Capture the cell that displays the provided text and extract its [x, y] central coordinate. 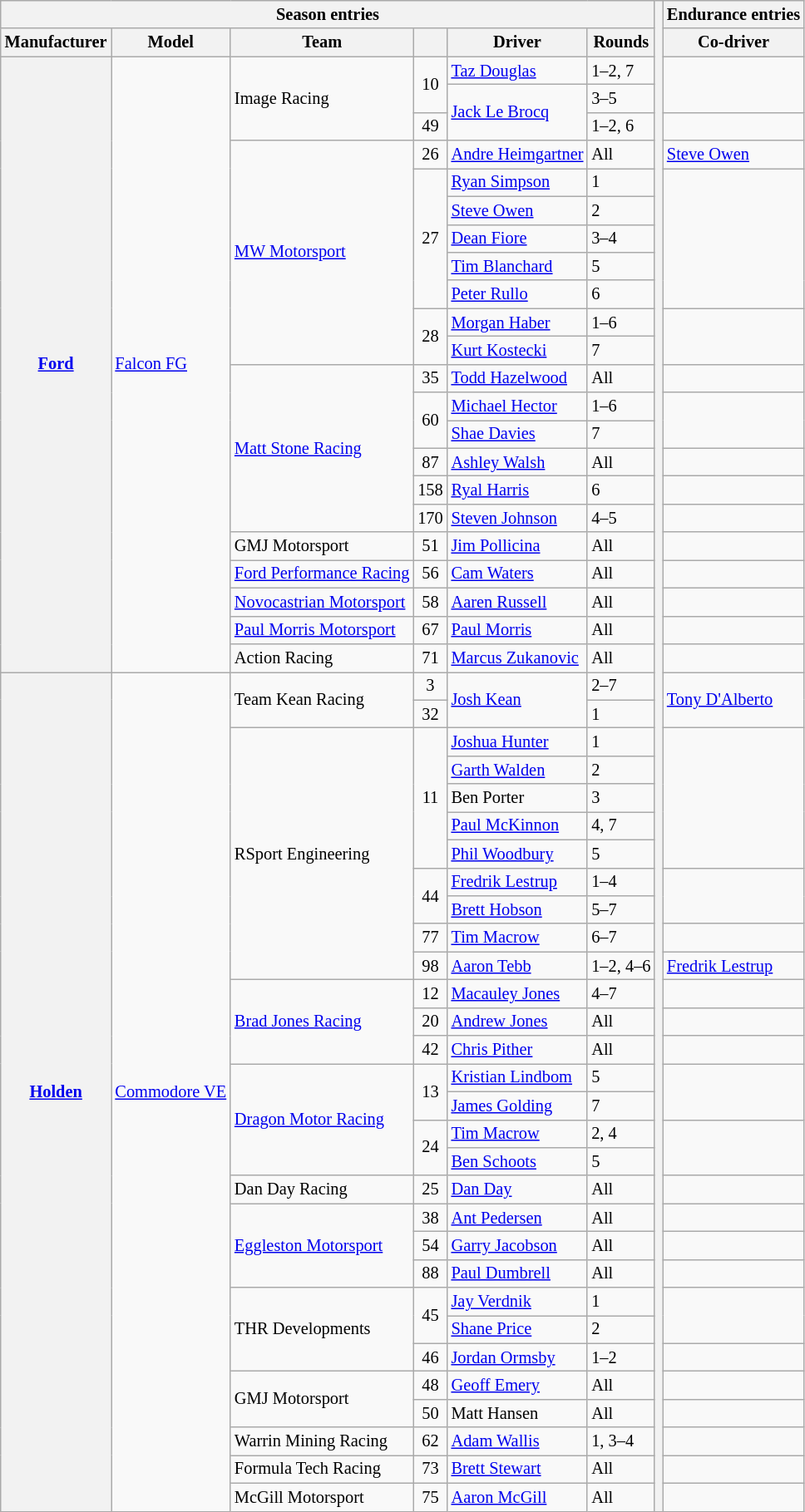
Tim Blanchard [517, 266]
3–4 [620, 239]
Brett Hobson [517, 909]
170 [430, 518]
46 [430, 1357]
Paul McKinnon [517, 825]
Eggleston Motorsport [322, 1245]
32 [430, 714]
50 [430, 1413]
3–5 [620, 98]
Warrin Mining Racing [322, 1441]
Todd Hazelwood [517, 378]
Garth Walden [517, 770]
Shae Davies [517, 434]
Commodore VE [171, 1091]
Marcus Zukanovic [517, 657]
60 [430, 421]
Ryan Simpson [517, 182]
James Golding [517, 1106]
1–2, 6 [620, 126]
Manufacturer [57, 42]
Co-driver [733, 42]
Jack Le Brocq [517, 111]
1–4 [620, 882]
Phil Woodbury [517, 854]
6–7 [620, 938]
Brad Jones Racing [322, 1021]
Kurt Kostecki [517, 350]
Formula Tech Racing [322, 1469]
RSport Engineering [322, 853]
Aaren Russell [517, 602]
67 [430, 630]
12 [430, 993]
28 [430, 336]
Macauley Jones [517, 993]
Jordan Ormsby [517, 1357]
Taz Douglas [517, 71]
49 [430, 126]
Josh Kean [517, 700]
Matt Stone Racing [322, 448]
Aaron McGill [517, 1497]
2, 4 [620, 1134]
1–2 [620, 1357]
26 [430, 155]
1–2, 4–6 [620, 966]
Falcon FG [171, 364]
Ford Performance Racing [322, 574]
44 [430, 896]
1–2, 7 [620, 71]
27 [430, 238]
35 [430, 378]
Steven Johnson [517, 518]
62 [430, 1441]
88 [430, 1273]
Team [322, 42]
Adam Wallis [517, 1441]
54 [430, 1245]
13 [430, 1091]
Novocastrian Motorsport [322, 602]
Image Racing [322, 98]
51 [430, 546]
Matt Hansen [517, 1413]
87 [430, 462]
MW Motorsport [322, 253]
Paul Morris [517, 630]
4–7 [620, 993]
Jay Verdnik [517, 1302]
24 [430, 1147]
75 [430, 1497]
2–7 [620, 686]
Cam Waters [517, 574]
71 [430, 657]
20 [430, 1022]
Tony D'Alberto [733, 700]
48 [430, 1386]
73 [430, 1469]
Jim Pollicina [517, 546]
THR Developments [322, 1330]
Ashley Walsh [517, 462]
4–5 [620, 518]
Dragon Motor Racing [322, 1119]
Andre Heimgartner [517, 155]
Ford [57, 364]
10 [430, 85]
Driver [517, 42]
Dan Day Racing [322, 1189]
Ben Schoots [517, 1161]
77 [430, 938]
Dan Day [517, 1189]
Kristian Lindbom [517, 1077]
58 [430, 602]
Dean Fiore [517, 239]
Model [171, 42]
45 [430, 1315]
Morgan Haber [517, 323]
Peter Rullo [517, 294]
5–7 [620, 909]
Chris Pither [517, 1050]
Joshua Hunter [517, 741]
Paul Dumbrell [517, 1273]
Endurance entries [733, 14]
Action Racing [322, 657]
Holden [57, 1091]
Season entries [328, 14]
42 [430, 1050]
38 [430, 1218]
Ben Porter [517, 798]
Shane Price [517, 1329]
Ryal Harris [517, 490]
Paul Morris Motorsport [322, 630]
11 [430, 797]
158 [430, 490]
Aaron Tebb [517, 966]
Garry Jacobson [517, 1245]
98 [430, 966]
Michael Hector [517, 406]
Brett Stewart [517, 1469]
McGill Motorsport [322, 1497]
56 [430, 574]
Team Kean Racing [322, 700]
4, 7 [620, 825]
1, 3–4 [620, 1441]
25 [430, 1189]
Andrew Jones [517, 1022]
Geoff Emery [517, 1386]
Ant Pedersen [517, 1218]
Rounds [620, 42]
